Determine the [x, y] coordinate at the center of the cell enclosing the given text.  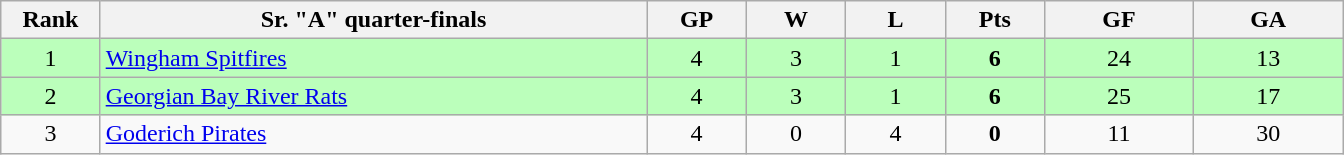
Wingham Spitfires [374, 58]
L [896, 20]
Pts [994, 20]
GF [1118, 20]
17 [1268, 96]
Sr. "A" quarter-finals [374, 20]
GA [1268, 20]
GP [696, 20]
13 [1268, 58]
30 [1268, 134]
2 [50, 96]
25 [1118, 96]
Rank [50, 20]
11 [1118, 134]
Goderich Pirates [374, 134]
Georgian Bay River Rats [374, 96]
24 [1118, 58]
W [796, 20]
